Return the [x, y] coordinate for the center point of the cell that contains the specified text.  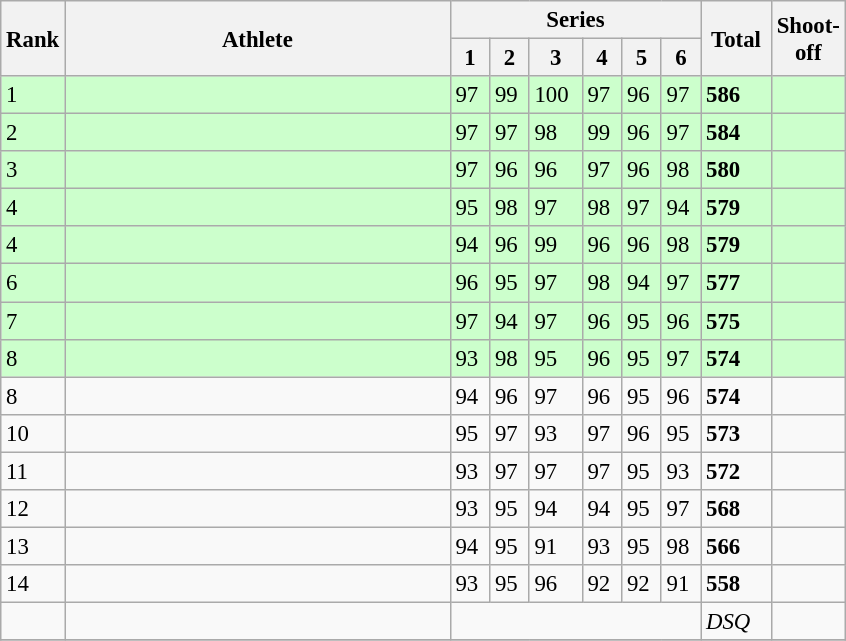
558 [736, 584]
7 [33, 321]
577 [736, 283]
Series [576, 20]
10 [33, 433]
Total [736, 38]
573 [736, 433]
584 [736, 133]
11 [33, 471]
580 [736, 170]
586 [736, 95]
568 [736, 509]
13 [33, 546]
566 [736, 546]
Rank [33, 38]
572 [736, 471]
12 [33, 509]
14 [33, 584]
5 [642, 58]
575 [736, 321]
100 [556, 95]
Shoot-off [808, 38]
Athlete [258, 38]
DSQ [736, 621]
